Find where the given text appears and provide that cell's center as [x, y] coordinate. 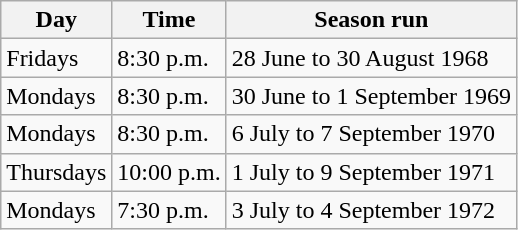
3 July to 4 September 1972 [371, 210]
Time [169, 20]
6 July to 7 September 1970 [371, 134]
Season run [371, 20]
10:00 p.m. [169, 172]
Thursdays [56, 172]
28 June to 30 August 1968 [371, 58]
1 July to 9 September 1971 [371, 172]
30 June to 1 September 1969 [371, 96]
Day [56, 20]
7:30 p.m. [169, 210]
Fridays [56, 58]
